Identify which cell holds the provided text, then report its [X, Y] central coordinate. 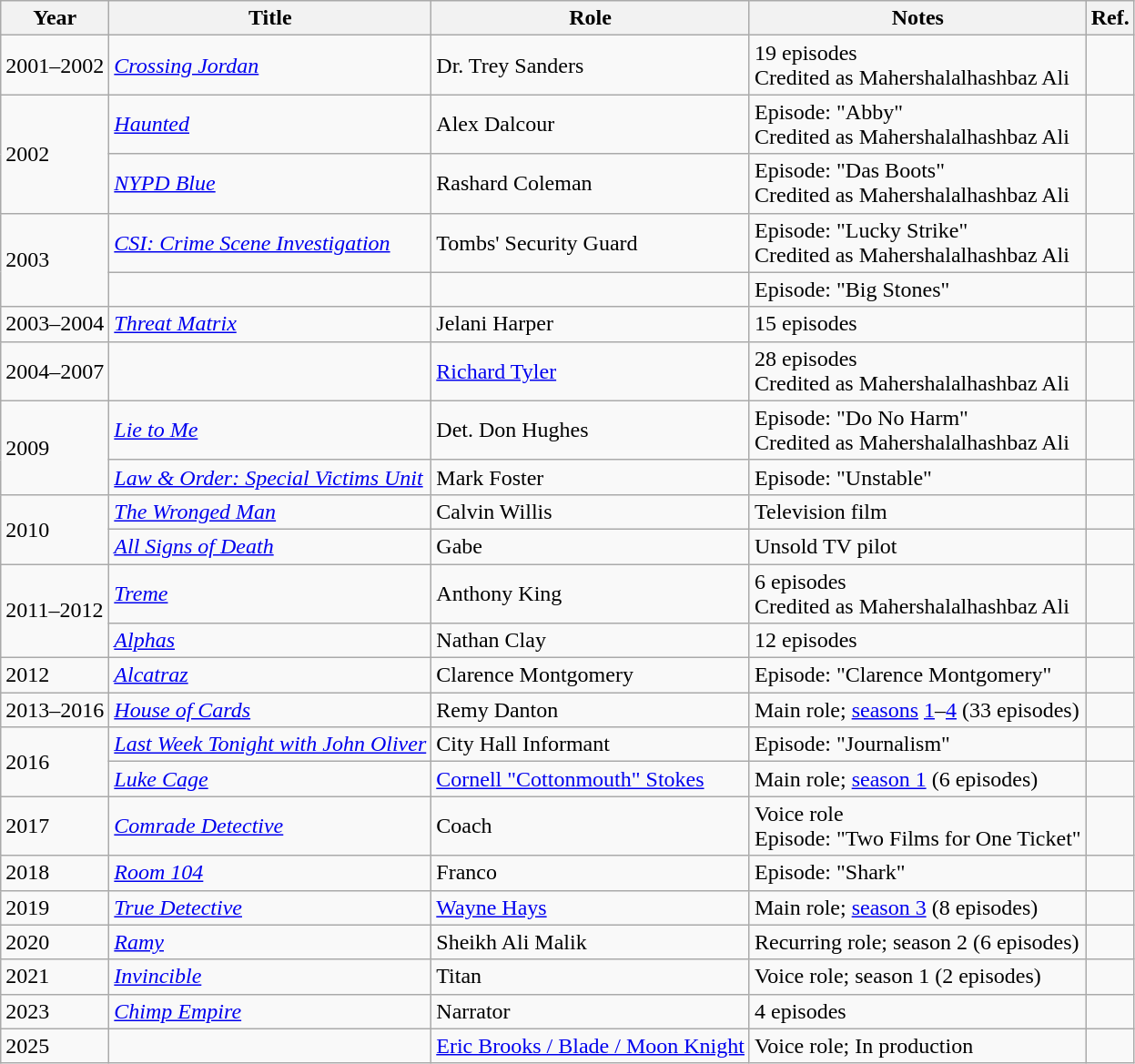
2003–2004 [55, 324]
2009 [55, 448]
Room 104 [270, 873]
Episode: "Lucky Strike"Credited as Mahershalalhashbaz Ali [917, 242]
All Signs of Death [270, 546]
Cornell "Cottonmouth" Stokes [591, 779]
2012 [55, 675]
2004–2007 [55, 371]
2017 [55, 826]
Gabe [591, 546]
Nathan Clay [591, 641]
Unsold TV pilot [917, 546]
2011–2012 [55, 612]
Alex Dalcour [591, 124]
House of Cards [270, 710]
Anthony King [591, 593]
Det. Don Hughes [591, 430]
Mark Foster [591, 477]
2020 [55, 942]
Title [270, 18]
City Hall Informant [591, 745]
Law & Order: Special Victims Unit [270, 477]
Chimp Empire [270, 1011]
NYPD Blue [270, 184]
Year [55, 18]
2016 [55, 762]
19 episodesCredited as Mahershalalhashbaz Ali [917, 66]
Ramy [270, 942]
Main role; seasons 1–4 (33 episodes) [917, 710]
2018 [55, 873]
Threat Matrix [270, 324]
2025 [55, 1046]
Jelani Harper [591, 324]
Main role; season 1 (6 episodes) [917, 779]
2010 [55, 529]
Franco [591, 873]
Haunted [270, 124]
Voice role; season 1 (2 episodes) [917, 977]
Rashard Coleman [591, 184]
2002 [55, 154]
Titan [591, 977]
Invincible [270, 977]
Lie to Me [270, 430]
Remy Danton [591, 710]
4 episodes [917, 1011]
12 episodes [917, 641]
CSI: Crime Scene Investigation [270, 242]
Episode: "Das Boots"Credited as Mahershalalhashbaz Ali [917, 184]
Comrade Detective [270, 826]
Episode: "Journalism" [917, 745]
6 episodesCredited as Mahershalalhashbaz Ali [917, 593]
Narrator [591, 1011]
Recurring role; season 2 (6 episodes) [917, 942]
Luke Cage [270, 779]
2021 [55, 977]
Episode: "Unstable" [917, 477]
Calvin Willis [591, 512]
Main role; season 3 (8 episodes) [917, 907]
Episode: "Abby"Credited as Mahershalalhashbaz Ali [917, 124]
2001–2002 [55, 66]
Voice roleEpisode: "Two Films for One Ticket" [917, 826]
Episode: "Big Stones" [917, 289]
Tombs' Security Guard [591, 242]
Eric Brooks / Blade / Moon Knight [591, 1046]
Episode: "Shark" [917, 873]
2023 [55, 1011]
Alphas [270, 641]
Alcatraz [270, 675]
2019 [55, 907]
The Wronged Man [270, 512]
Television film [917, 512]
Crossing Jordan [270, 66]
Ref. [1110, 18]
Episode: "Do No Harm"Credited as Mahershalalhashbaz Ali [917, 430]
Notes [917, 18]
15 episodes [917, 324]
Role [591, 18]
Episode: "Clarence Montgomery" [917, 675]
Richard Tyler [591, 371]
Clarence Montgomery [591, 675]
Dr. Trey Sanders [591, 66]
2013–2016 [55, 710]
28 episodesCredited as Mahershalalhashbaz Ali [917, 371]
Wayne Hays [591, 907]
Voice role; In production [917, 1046]
True Detective [270, 907]
2003 [55, 260]
Treme [270, 593]
Sheikh Ali Malik [591, 942]
Last Week Tonight with John Oliver [270, 745]
Coach [591, 826]
